Pinpoint the cell where the given text exists, returning its (X, Y) midpoint coordinate. 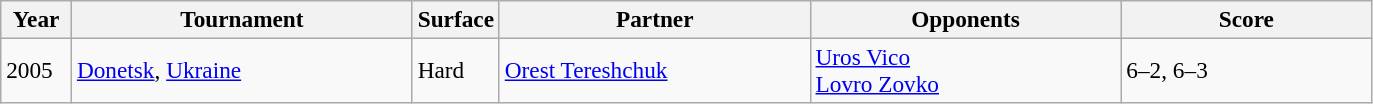
Surface (456, 19)
Opponents (966, 19)
Tournament (242, 19)
Hard (456, 70)
6–2, 6–3 (1246, 70)
2005 (36, 70)
Donetsk, Ukraine (242, 70)
Score (1246, 19)
Uros Vico Lovro Zovko (966, 70)
Partner (654, 19)
Year (36, 19)
Orest Tereshchuk (654, 70)
